Find where the given text appears and provide that cell's center as [x, y] coordinate. 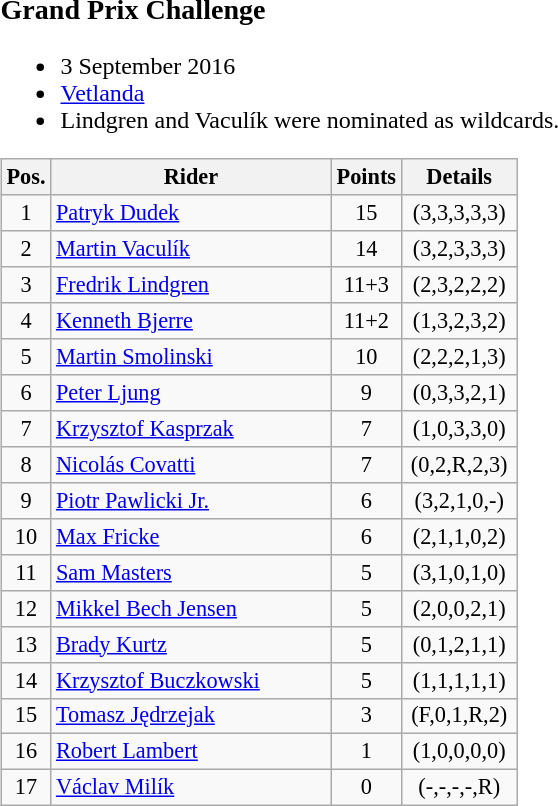
(0,2,R,2,3) [460, 465]
17 [26, 788]
4 [26, 321]
(2,0,0,2,1) [460, 608]
2 [26, 249]
(0,3,3,2,1) [460, 393]
11 [26, 572]
11+2 [366, 321]
(3,2,3,3,3) [460, 249]
(2,2,2,1,3) [460, 357]
(2,1,1,0,2) [460, 536]
(3,3,3,3,3) [460, 213]
(F,0,1,R,2) [460, 716]
16 [26, 752]
Václav Milík [191, 788]
Mikkel Bech Jensen [191, 608]
Points [366, 177]
Krzysztof Buczkowski [191, 680]
Max Fricke [191, 536]
Martin Vaculík [191, 249]
(1,3,2,3,2) [460, 321]
Martin Smolinski [191, 357]
Peter Ljung [191, 393]
13 [26, 644]
Patryk Dudek [191, 213]
0 [366, 788]
Nicolás Covatti [191, 465]
8 [26, 465]
Tomasz Jędrzejak [191, 716]
Fredrik Lindgren [191, 285]
(3,2,1,0,-) [460, 501]
(1,0,0,0,0) [460, 752]
(-,-,-,-,R) [460, 788]
11+3 [366, 285]
(3,1,0,1,0) [460, 572]
Sam Masters [191, 572]
Pos. [26, 177]
(1,0,3,3,0) [460, 429]
Piotr Pawlicki Jr. [191, 501]
Robert Lambert [191, 752]
Kenneth Bjerre [191, 321]
Brady Kurtz [191, 644]
Krzysztof Kasprzak [191, 429]
(2,3,2,2,2) [460, 285]
12 [26, 608]
(1,1,1,1,1) [460, 680]
Details [460, 177]
Rider [191, 177]
(0,1,2,1,1) [460, 644]
